Detect which cell encompasses the target text, then output its (x, y) center coordinate. 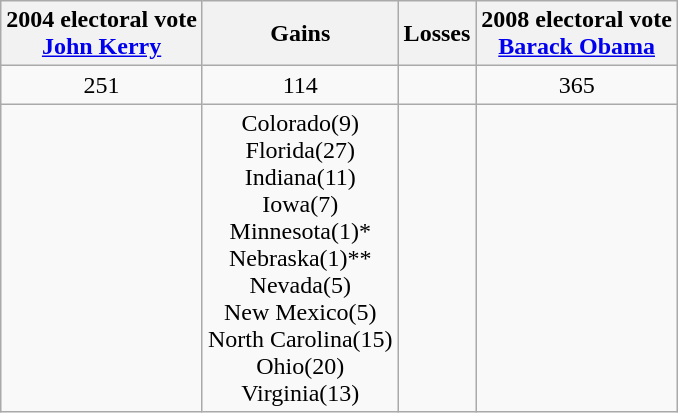
Losses (437, 34)
2004 electoral voteJohn Kerry (102, 34)
251 (102, 85)
Gains (300, 34)
Colorado(9)Florida(27)Indiana(11)Iowa(7)Minnesota(1)*Nebraska(1)**Nevada(5)New Mexico(5)North Carolina(15)Ohio(20)Virginia(13) (300, 258)
2008 electoral voteBarack Obama (577, 34)
365 (577, 85)
114 (300, 85)
